Scan for the cell matching the given text and deliver its (x, y) coordinate at center. 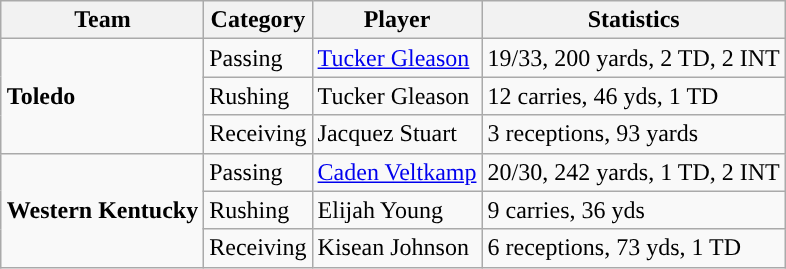
Toledo (102, 96)
Caden Veltkamp (397, 172)
Jacquez Stuart (397, 134)
3 receptions, 93 yards (634, 134)
Team (102, 20)
12 carries, 46 yds, 1 TD (634, 96)
19/33, 200 yards, 2 TD, 2 INT (634, 58)
9 carries, 36 yds (634, 210)
Statistics (634, 20)
6 receptions, 73 yds, 1 TD (634, 248)
Western Kentucky (102, 210)
Kisean Johnson (397, 248)
Elijah Young (397, 210)
20/30, 242 yards, 1 TD, 2 INT (634, 172)
Player (397, 20)
Category (258, 20)
